Return (x, y) of the center of cell containing provided text 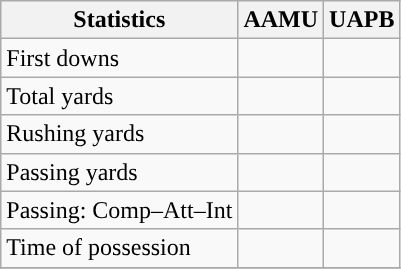
Time of possession (120, 248)
AAMU (281, 20)
Total yards (120, 96)
Passing yards (120, 172)
First downs (120, 58)
Rushing yards (120, 134)
Statistics (120, 20)
Passing: Comp–Att–Int (120, 210)
UAPB (362, 20)
